Scan for the cell matching the given text and deliver its [x, y] coordinate at center. 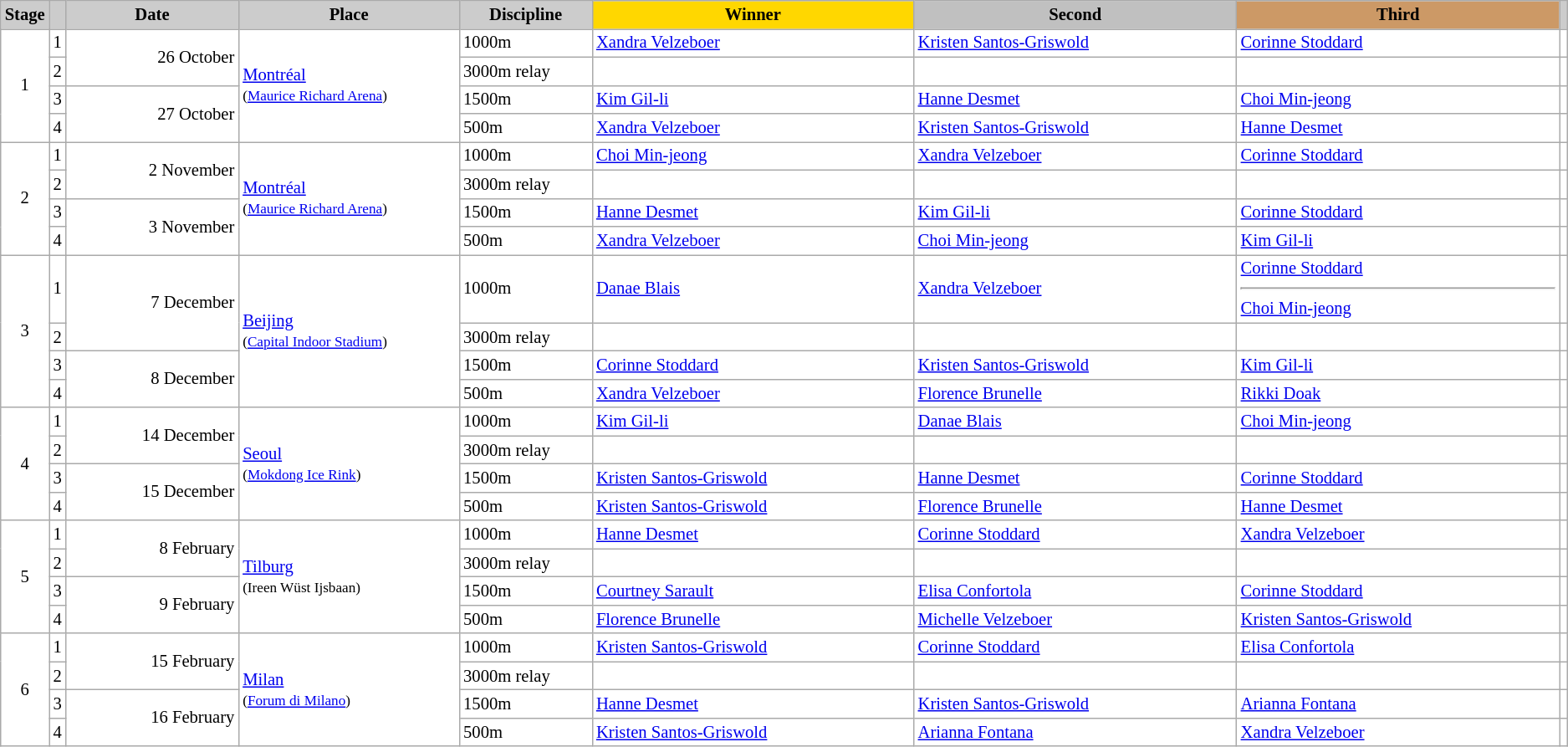
Courtney Sarault [753, 591]
Discipline [525, 14]
Tilburg(Ireen Wüst Ijsbaan) [349, 577]
15 December [152, 492]
Milan (Forum di Milano) [349, 689]
26 October [152, 57]
14 December [152, 436]
2 November [152, 170]
16 February [152, 718]
Seoul(Mokdong Ice Rink) [349, 463]
Corinne Stoddard Choi Min-jeong [1398, 288]
Michelle Velzeboer [1075, 619]
Second [1075, 14]
5 [25, 577]
Third [1398, 14]
Stage [25, 14]
Place [349, 14]
15 February [152, 662]
Date [152, 14]
8 December [152, 379]
8 February [152, 549]
7 December [152, 303]
Winner [753, 14]
6 [25, 689]
9 February [152, 605]
Rikki Doak [1398, 393]
3 November [152, 227]
Beijing(Capital Indoor Stadium) [349, 331]
27 October [152, 114]
